Identify which cell holds the provided text, then report its (X, Y) central coordinate. 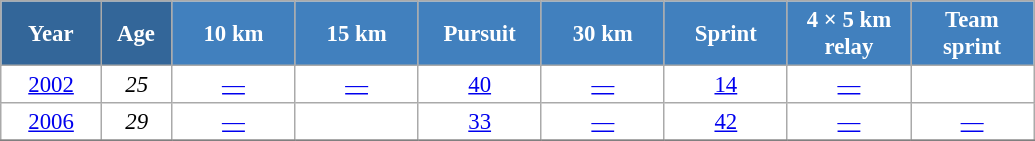
Year (52, 34)
Team sprint (972, 34)
33 (480, 122)
40 (480, 85)
42 (726, 122)
29 (136, 122)
Pursuit (480, 34)
4 × 5 km relay (848, 34)
Age (136, 34)
14 (726, 85)
2002 (52, 85)
10 km (234, 34)
2006 (52, 122)
15 km (356, 34)
30 km (602, 34)
25 (136, 85)
Sprint (726, 34)
